Return the [X, Y] coordinate for the center point of the cell that contains the specified text.  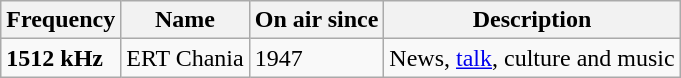
Description [532, 20]
News, talk, culture and music [532, 58]
ERT Chania [186, 58]
On air since [316, 20]
1947 [316, 58]
1512 kHz [61, 58]
Frequency [61, 20]
Name [186, 20]
